Return [X, Y] of the center of cell containing provided text 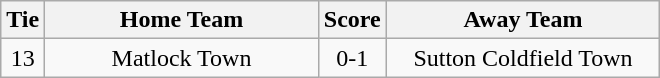
13 [23, 58]
Matlock Town [182, 58]
Away Team [523, 20]
Sutton Coldfield Town [523, 58]
Score [352, 20]
0-1 [352, 58]
Tie [23, 20]
Home Team [182, 20]
